Return the [X, Y] coordinate for the center point of the cell that contains the specified text.  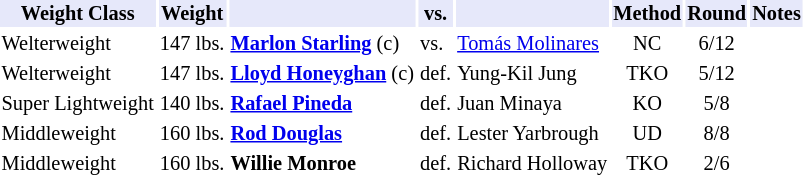
5/12 [717, 74]
Yung-Kil Jung [532, 74]
Marlon Starling (c) [322, 44]
Round [717, 14]
6/12 [717, 44]
NC [648, 44]
TKO [648, 74]
Notes [777, 14]
5/8 [717, 104]
140 lbs. [192, 104]
KO [648, 104]
Super Lightweight [78, 104]
UD [648, 134]
Method [648, 14]
Lester Yarbrough [532, 134]
Weight Class [78, 14]
Middleweight [78, 134]
8/8 [717, 134]
Rod Douglas [322, 134]
Rafael Pineda [322, 104]
Lloyd Honeyghan (c) [322, 74]
Weight [192, 14]
Tomás Molinares [532, 44]
160 lbs. [192, 134]
Juan Minaya [532, 104]
